Extract the [X, Y] coordinate from the center of the cell holding the provided text.  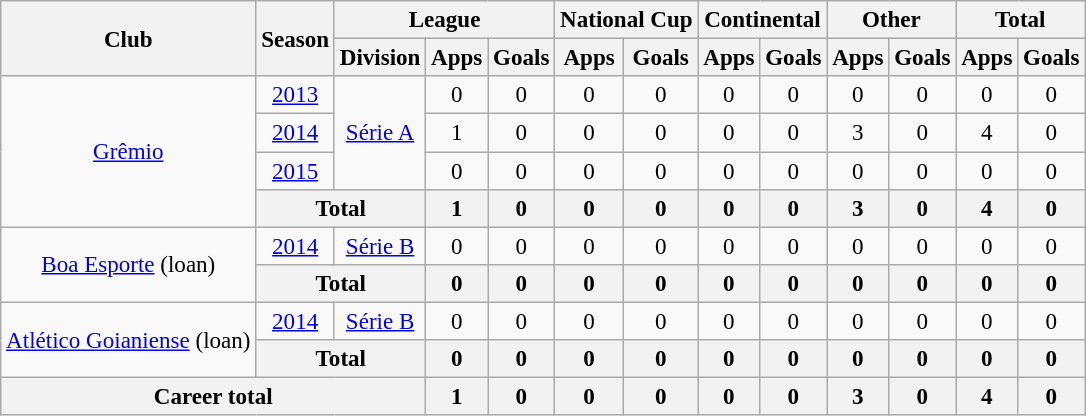
Career total [214, 397]
Season [296, 38]
Club [128, 38]
Other [892, 20]
Grêmio [128, 152]
Division [380, 58]
National Cup [626, 20]
Série A [380, 132]
2015 [296, 171]
Continental [762, 20]
Atlético Goianiense (loan) [128, 340]
League [444, 20]
2013 [296, 95]
Boa Esporte (loan) [128, 264]
